Output the (X, Y) coordinate of the center of the cell containing the given text.  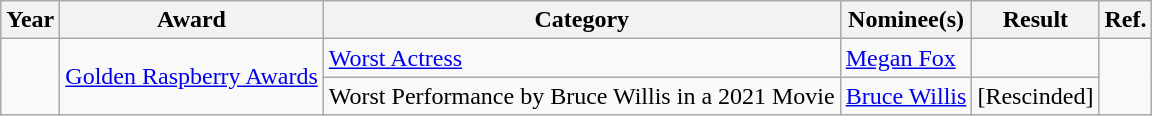
Golden Raspberry Awards (192, 77)
Category (582, 20)
Ref. (1126, 20)
[Rescinded] (1036, 96)
Nominee(s) (906, 20)
Result (1036, 20)
Megan Fox (906, 58)
Bruce Willis (906, 96)
Worst Performance by Bruce Willis in a 2021 Movie (582, 96)
Year (30, 20)
Award (192, 20)
Worst Actress (582, 58)
